Pinpoint the cell where the given text exists, returning its (x, y) midpoint coordinate. 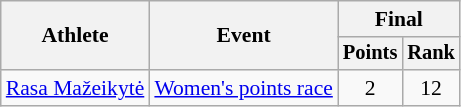
Event (244, 36)
Athlete (76, 36)
Women's points race (244, 88)
Points (370, 54)
Rasa Mažeikytė (76, 88)
12 (431, 88)
Final (399, 19)
Rank (431, 54)
2 (370, 88)
